Identify which cell holds the provided text, then report its [X, Y] central coordinate. 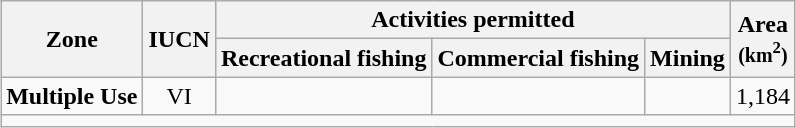
Recreational fishing [324, 58]
Commercial fishing [538, 58]
Zone [72, 39]
Area(km2) [762, 39]
Activities permitted [472, 20]
Multiple Use [72, 96]
1,184 [762, 96]
Mining [688, 58]
VI [179, 96]
IUCN [179, 39]
